Return the (x, y) coordinate for the center point of the cell that contains the specified text.  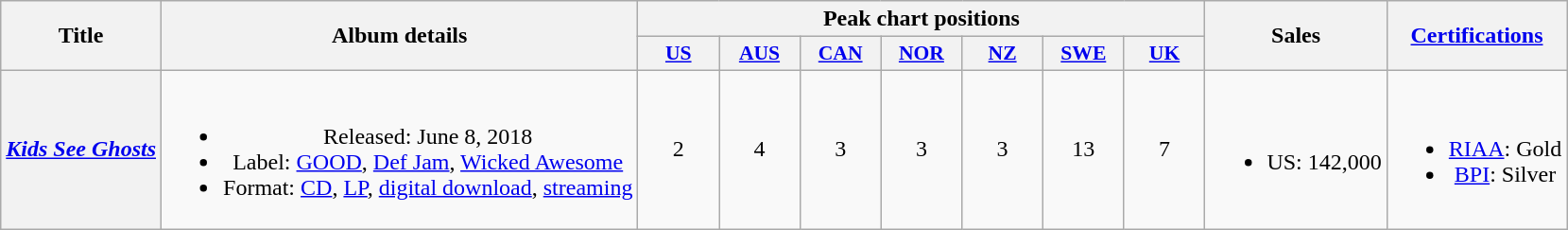
NZ (1003, 54)
CAN (840, 54)
Sales (1296, 36)
US: 142,000 (1296, 150)
Released: June 8, 2018Label: GOOD, Def Jam, Wicked AwesomeFormat: CD, LP, digital download, streaming (400, 150)
Title (81, 36)
Album details (400, 36)
13 (1083, 150)
4 (760, 150)
Peak chart positions (922, 19)
UK (1164, 54)
NOR (922, 54)
US (679, 54)
SWE (1083, 54)
RIAA: GoldBPI: Silver (1476, 150)
AUS (760, 54)
2 (679, 150)
Kids See Ghosts (81, 150)
Certifications (1476, 36)
7 (1164, 150)
